Locate the cell with the specified text and output its (X, Y) center coordinate. 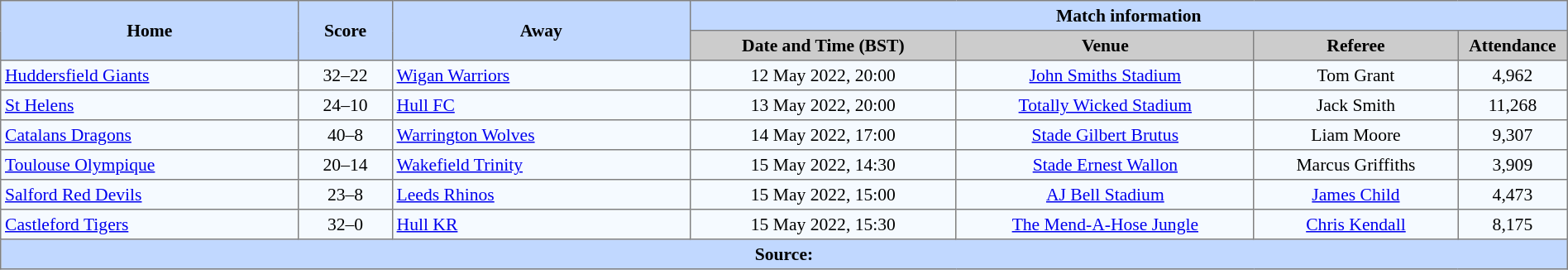
14 May 2022, 17:00 (823, 135)
Huddersfield Giants (150, 75)
12 May 2022, 20:00 (823, 75)
15 May 2022, 15:00 (823, 195)
20–14 (346, 165)
Hull FC (541, 105)
Stade Gilbert Brutus (1105, 135)
Source: (784, 254)
4,473 (1513, 195)
Venue (1105, 46)
Score (346, 31)
Jack Smith (1355, 105)
15 May 2022, 14:30 (823, 165)
AJ Bell Stadium (1105, 195)
Home (150, 31)
32–0 (346, 224)
Attendance (1513, 46)
James Child (1355, 195)
3,909 (1513, 165)
Leeds Rhinos (541, 195)
23–8 (346, 195)
Toulouse Olympique (150, 165)
32–22 (346, 75)
The Mend-A-Hose Jungle (1105, 224)
Hull KR (541, 224)
Stade Ernest Wallon (1105, 165)
Catalans Dragons (150, 135)
Chris Kendall (1355, 224)
Salford Red Devils (150, 195)
Liam Moore (1355, 135)
9,307 (1513, 135)
15 May 2022, 15:30 (823, 224)
St Helens (150, 105)
24–10 (346, 105)
13 May 2022, 20:00 (823, 105)
Date and Time (BST) (823, 46)
8,175 (1513, 224)
Warrington Wolves (541, 135)
Totally Wicked Stadium (1105, 105)
Tom Grant (1355, 75)
Referee (1355, 46)
Match information (1128, 16)
Wakefield Trinity (541, 165)
40–8 (346, 135)
Castleford Tigers (150, 224)
11,268 (1513, 105)
John Smiths Stadium (1105, 75)
Wigan Warriors (541, 75)
Marcus Griffiths (1355, 165)
Away (541, 31)
4,962 (1513, 75)
